Scan for the cell matching the given text and deliver its (X, Y) coordinate at center. 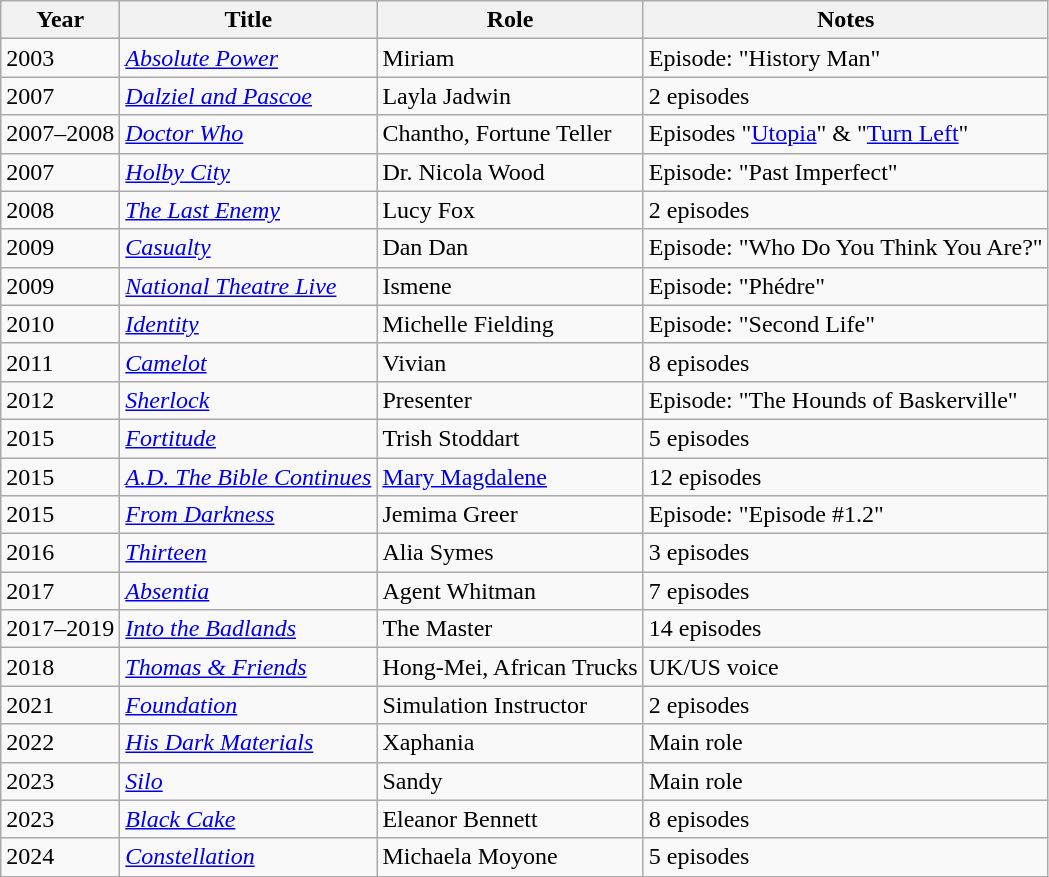
Black Cake (248, 819)
Michaela Moyone (510, 857)
Episode: "Second Life" (846, 324)
2017–2019 (60, 629)
Lucy Fox (510, 210)
Casualty (248, 248)
Episode: "History Man" (846, 58)
Miriam (510, 58)
Sherlock (248, 400)
Dan Dan (510, 248)
UK/US voice (846, 667)
Sandy (510, 781)
Episode: "Episode #1.2" (846, 515)
A.D. The Bible Continues (248, 477)
2008 (60, 210)
Identity (248, 324)
2017 (60, 591)
Xaphania (510, 743)
2022 (60, 743)
The Master (510, 629)
Silo (248, 781)
Constellation (248, 857)
Holby City (248, 172)
Episode: "Phédre" (846, 286)
2024 (60, 857)
Thirteen (248, 553)
Jemima Greer (510, 515)
12 episodes (846, 477)
Absolute Power (248, 58)
Into the Badlands (248, 629)
His Dark Materials (248, 743)
2007–2008 (60, 134)
2003 (60, 58)
Dalziel and Pascoe (248, 96)
7 episodes (846, 591)
Episode: "Who Do You Think You Are?" (846, 248)
Episodes "Utopia" & "Turn Left" (846, 134)
National Theatre Live (248, 286)
Trish Stoddart (510, 438)
The Last Enemy (248, 210)
Hong-Mei, African Trucks (510, 667)
From Darkness (248, 515)
Agent Whitman (510, 591)
Episode: "Past Imperfect" (846, 172)
3 episodes (846, 553)
Role (510, 20)
Year (60, 20)
Chantho, Fortune Teller (510, 134)
Dr. Nicola Wood (510, 172)
Absentia (248, 591)
2018 (60, 667)
Presenter (510, 400)
Episode: "The Hounds of Baskerville" (846, 400)
Alia Symes (510, 553)
2010 (60, 324)
Michelle Fielding (510, 324)
Simulation Instructor (510, 705)
Ismene (510, 286)
2011 (60, 362)
2012 (60, 400)
Title (248, 20)
Layla Jadwin (510, 96)
2021 (60, 705)
Camelot (248, 362)
Thomas & Friends (248, 667)
Mary Magdalene (510, 477)
Foundation (248, 705)
Notes (846, 20)
Vivian (510, 362)
Doctor Who (248, 134)
2016 (60, 553)
Fortitude (248, 438)
14 episodes (846, 629)
Eleanor Bennett (510, 819)
